Provide the (X, Y) coordinate of the cell's center where the given text is located.  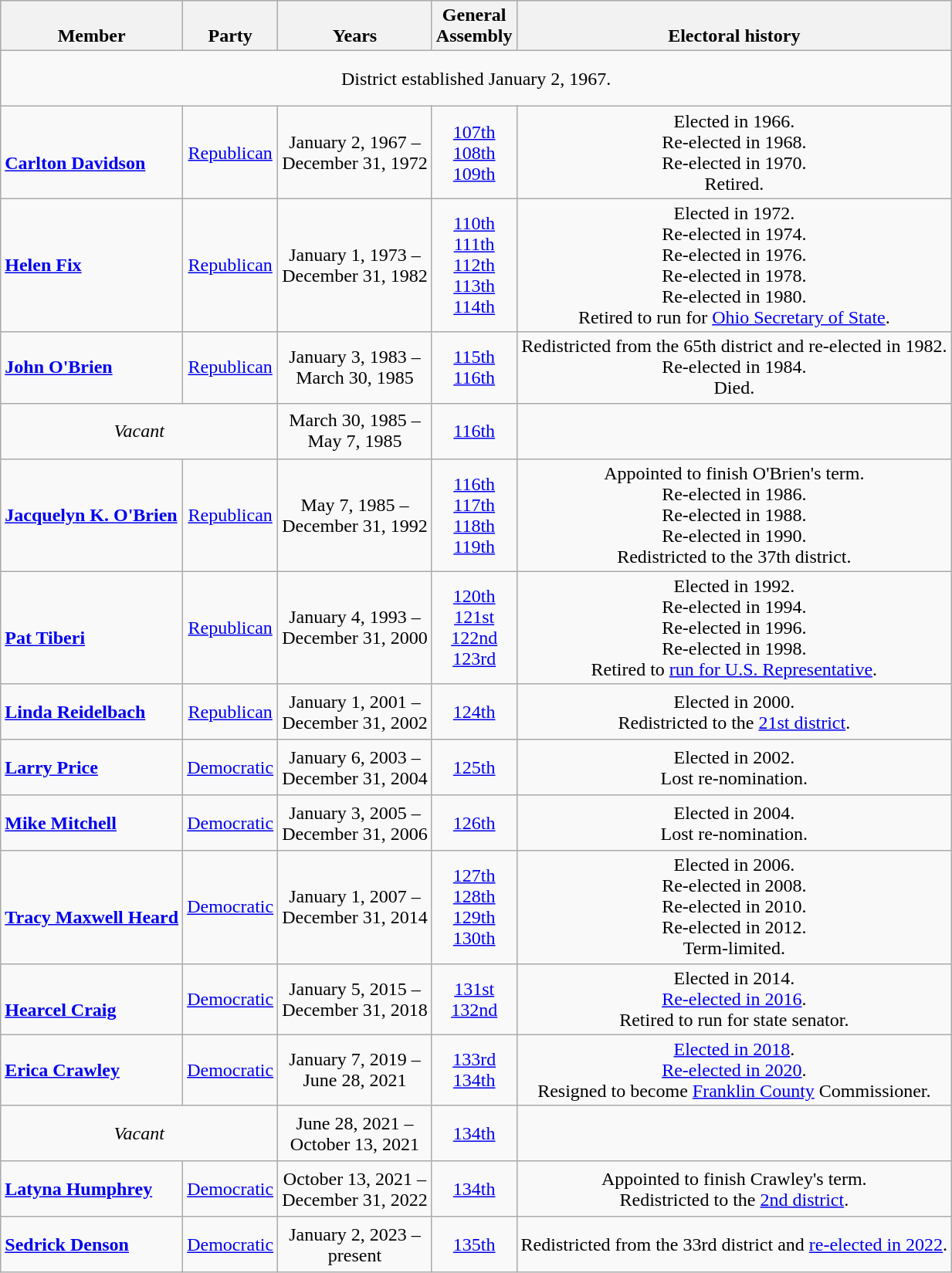
Years (355, 26)
Latyna Humphrey (92, 1189)
January 7, 2019 –June 28, 2021 (355, 1070)
March 30, 1985 –May 7, 1985 (355, 431)
Elected in 2018.Re-elected in 2020.Resigned to become Franklin County Commissioner. (734, 1070)
Jacquelyn K. O'Brien (92, 515)
Appointed to finish Crawley's term.Redistricted to the 2nd district. (734, 1189)
January 5, 2015 –December 31, 2018 (355, 999)
January 6, 2003 –December 31, 2004 (355, 767)
GeneralAssembly (474, 26)
116th (474, 431)
Linda Reidelbach (92, 712)
January 1, 1973 –December 31, 1982 (355, 266)
January 3, 2005 –December 31, 2006 (355, 823)
Tracy Maxwell Heard (92, 907)
110th111th112th113th114th (474, 266)
Mike Mitchell (92, 823)
107th108th109th (474, 153)
Member (92, 26)
Elected in 1966.Re-elected in 1968.Re-elected in 1970.Retired. (734, 153)
Appointed to finish O'Brien's term.Re-elected in 1986.Re-elected in 1988.Re-elected in 1990.Redistricted to the 37th district. (734, 515)
May 7, 1985 –December 31, 1992 (355, 515)
Elected in 1972.Re-elected in 1974.Re-elected in 1976.Re-elected in 1978.Re-elected in 1980.Retired to run for Ohio Secretary of State. (734, 266)
January 2, 2023 –present (355, 1244)
Elected in 2004.Lost re-nomination. (734, 823)
Hearcel Craig (92, 999)
126th (474, 823)
January 4, 1993 –December 31, 2000 (355, 628)
120th121st122nd123rd (474, 628)
Helen Fix (92, 266)
John O'Brien (92, 367)
131st132nd (474, 999)
Party (230, 26)
Elected in 2000.Redistricted to the 21st district. (734, 712)
Erica Crawley (92, 1070)
Elected in 2006.Re-elected in 2008.Re-elected in 2010.Re-elected in 2012.Term-limited. (734, 907)
January 3, 1983 –March 30, 1985 (355, 367)
January 2, 1967 –December 31, 1972 (355, 153)
Pat Tiberi (92, 628)
Redistricted from the 65th district and re-elected in 1982.Re-elected in 1984.Died. (734, 367)
Elected in 2002.Lost re-nomination. (734, 767)
Carlton Davidson (92, 153)
Electoral history (734, 26)
127th128th129th130th (474, 907)
133rd134th (474, 1070)
Sedrick Denson (92, 1244)
June 28, 2021 –October 13, 2021 (355, 1133)
124th (474, 712)
116th117th118th119th (474, 515)
135th (474, 1244)
Elected in 1992.Re-elected in 1994.Re-elected in 1996.Re-elected in 1998.Retired to run for U.S. Representative. (734, 628)
Elected in 2014.Re-elected in 2016.Retired to run for state senator. (734, 999)
Larry Price (92, 767)
January 1, 2001 –December 31, 2002 (355, 712)
October 13, 2021 –December 31, 2022 (355, 1189)
January 1, 2007 –December 31, 2014 (355, 907)
District established January 2, 1967. (476, 79)
Redistricted from the 33rd district and re-elected in 2022. (734, 1244)
125th (474, 767)
115th116th (474, 367)
